Scan for the cell matching the given text and deliver its (x, y) coordinate at center. 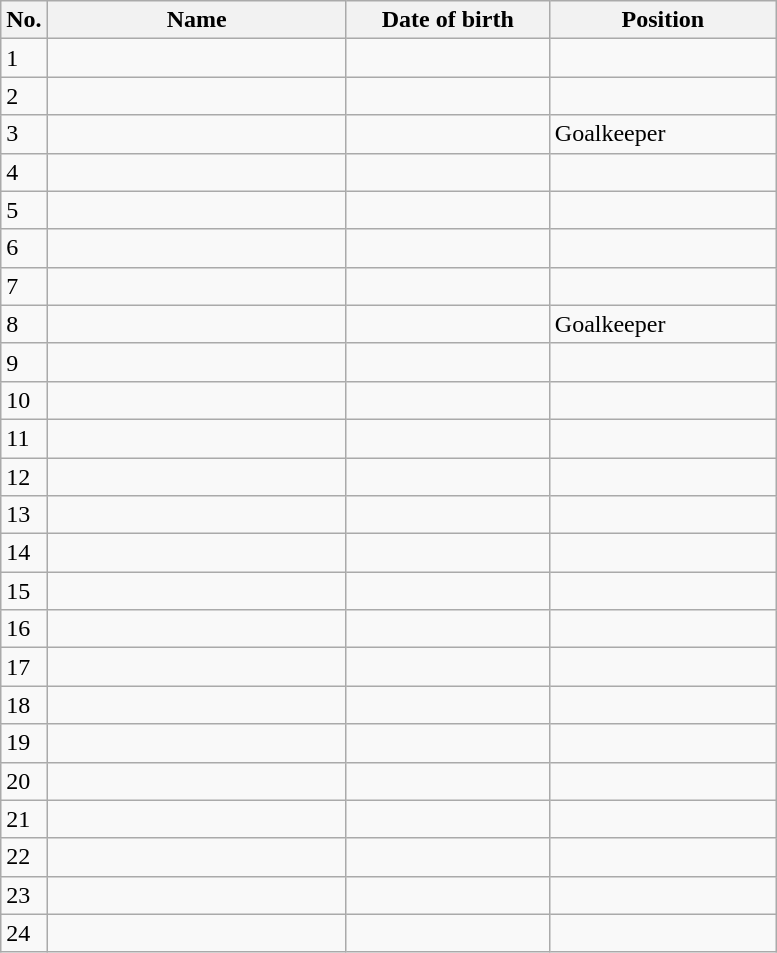
15 (24, 591)
Position (662, 20)
2 (24, 96)
No. (24, 20)
14 (24, 553)
7 (24, 286)
22 (24, 857)
9 (24, 362)
6 (24, 248)
18 (24, 705)
3 (24, 134)
13 (24, 515)
10 (24, 400)
11 (24, 438)
24 (24, 933)
20 (24, 781)
Name (196, 20)
4 (24, 172)
8 (24, 324)
1 (24, 58)
23 (24, 895)
19 (24, 743)
12 (24, 477)
Date of birth (448, 20)
21 (24, 819)
5 (24, 210)
16 (24, 629)
17 (24, 667)
